Identify which cell holds the provided text, then report its [X, Y] central coordinate. 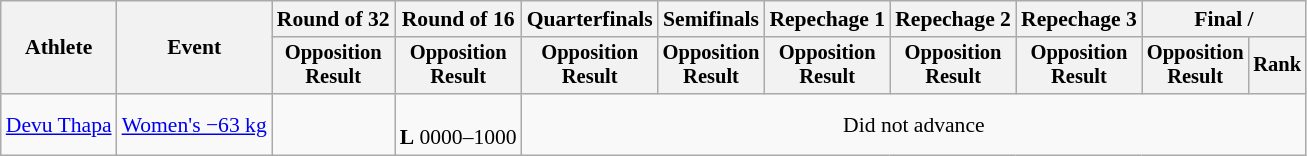
L 0000–1000 [458, 124]
Round of 16 [458, 19]
Semifinals [712, 19]
Final / [1224, 19]
Repechage 3 [1079, 19]
Women's −63 kg [194, 124]
Quarterfinals [590, 19]
Event [194, 48]
Devu Thapa [59, 124]
Rank [1277, 66]
Athlete [59, 48]
Repechage 1 [827, 19]
Repechage 2 [953, 19]
Round of 32 [334, 19]
Did not advance [914, 124]
